Find where the given text appears and provide that cell's center as (X, Y) coordinate. 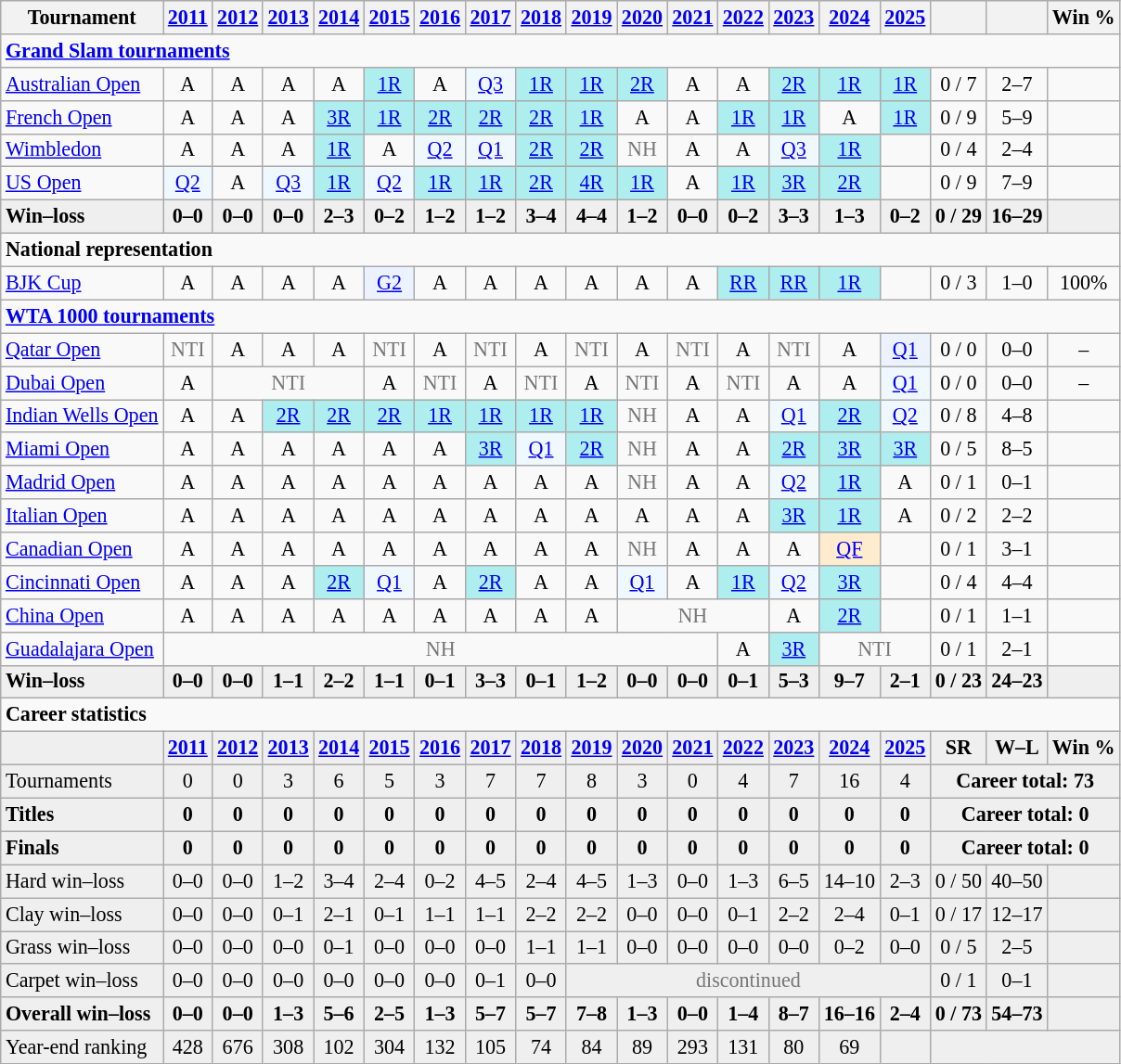
Finals (82, 848)
WTA 1000 tournaments (560, 316)
Tournaments (82, 781)
6–5 (793, 881)
4–8 (1017, 416)
4R (591, 184)
6 (339, 781)
100% (1084, 283)
14–10 (850, 881)
80 (793, 1047)
Clay win–loss (82, 914)
8 (591, 781)
China Open (82, 615)
5 (389, 781)
G2 (389, 283)
69 (850, 1047)
Cincinnati Open (82, 582)
0 / 23 (960, 682)
French Open (82, 117)
Qatar Open (82, 350)
0 / 73 (960, 1014)
W–L (1017, 748)
40–50 (1017, 881)
0 / 50 (960, 881)
Miami Open (82, 449)
84 (591, 1047)
Overall win–loss (82, 1014)
293 (692, 1047)
BJK Cup (82, 283)
Indian Wells Open (82, 416)
132 (440, 1047)
74 (541, 1047)
National representation (560, 250)
16–29 (1017, 216)
0 / 29 (960, 216)
Tournament (82, 17)
428 (187, 1047)
0 / 2 (960, 516)
5–3 (793, 682)
102 (339, 1047)
Wimbledon (82, 150)
9–7 (850, 682)
8–5 (1017, 449)
89 (642, 1047)
308 (288, 1047)
0 / 17 (960, 914)
Canadian Open (82, 548)
105 (490, 1047)
676 (238, 1047)
12–17 (1017, 914)
Carpet win–loss (82, 981)
2–7 (1017, 83)
Australian Open (82, 83)
0 / 3 (960, 283)
Grass win–loss (82, 947)
7–8 (591, 1014)
Italian Open (82, 516)
16–16 (850, 1014)
SR (960, 748)
Hard win–loss (82, 881)
0 / 7 (960, 83)
Year-end ranking (82, 1047)
24–23 (1017, 682)
8–7 (793, 1014)
discontinued (748, 981)
Dubai Open (82, 382)
304 (389, 1047)
1–0 (1017, 283)
16 (850, 781)
Madrid Open (82, 482)
7–9 (1017, 184)
5–6 (339, 1014)
Career total: 73 (1025, 781)
3–1 (1017, 548)
131 (743, 1047)
1–4 (743, 1014)
5–9 (1017, 117)
54–73 (1017, 1014)
US Open (82, 184)
Guadalajara Open (82, 648)
Titles (82, 814)
Grand Slam tournaments (560, 50)
Career statistics (560, 715)
0 / 8 (960, 416)
QF (850, 548)
